Identify which cell holds the provided text, then report its [X, Y] central coordinate. 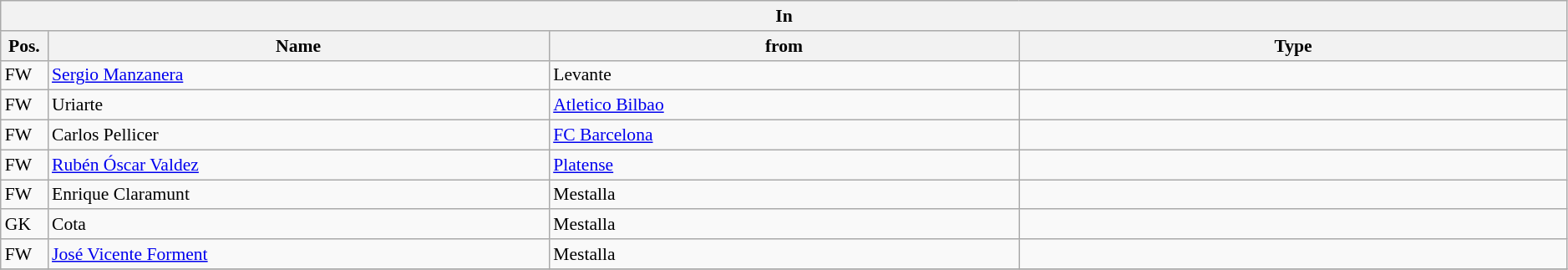
from [784, 46]
José Vicente Forment [298, 254]
Uriarte [298, 105]
Rubén Óscar Valdez [298, 165]
Platense [784, 165]
FC Barcelona [784, 135]
Carlos Pellicer [298, 135]
Cota [298, 225]
Name [298, 46]
GK [24, 225]
Sergio Manzanera [298, 75]
Enrique Claramunt [298, 195]
Pos. [24, 46]
Atletico Bilbao [784, 105]
Levante [784, 75]
In [784, 16]
Type [1293, 46]
